Detect which cell encompasses the target text, then output its [x, y] center coordinate. 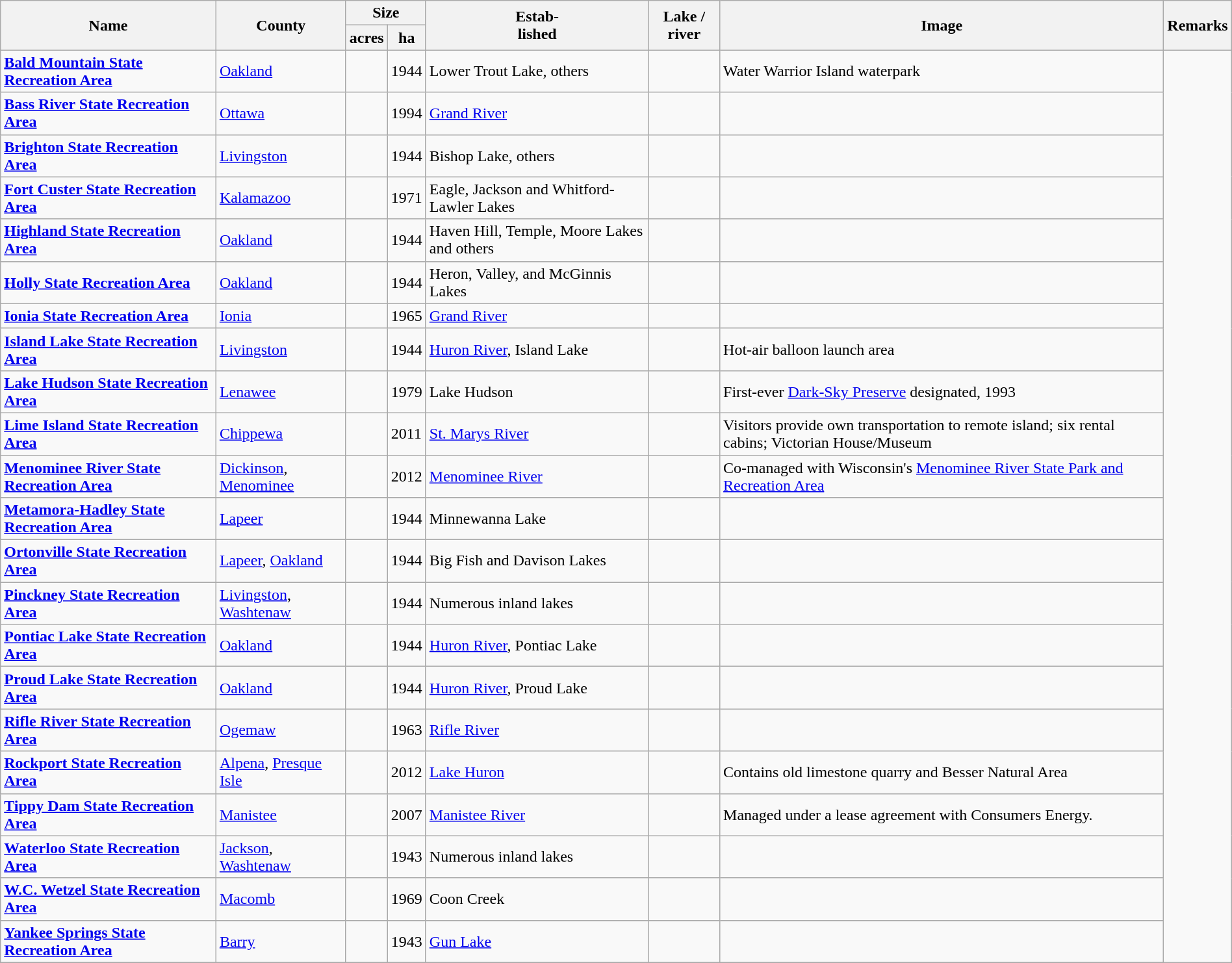
Barry [281, 941]
First-ever Dark-Sky Preserve designated, 1993 [942, 391]
Bishop Lake, others [537, 156]
Lapeer, Oakland [281, 561]
Image [942, 25]
1979 [407, 391]
Managed under a lease agreement with Consumers Energy. [942, 815]
Lake Hudson State Recreation Area [109, 391]
Huron River, Pontiac Lake [537, 646]
Alpena, Presque Isle [281, 772]
Proud Lake State Recreation Area [109, 687]
Hot-air balloon launch area [942, 350]
Huron River, Proud Lake [537, 687]
Ogemaw [281, 730]
Manistee [281, 815]
ha [407, 38]
Holly State Recreation Area [109, 282]
Ionia State Recreation Area [109, 316]
Water Warrior Island waterpark [942, 71]
Coon Creek [537, 899]
1969 [407, 899]
Metamora-Hadley State Recreation Area [109, 519]
Manistee River [537, 815]
Dickinson, Menominee [281, 476]
W.C. Wetzel State Recreation Area [109, 899]
Gun Lake [537, 941]
Lake Huron [537, 772]
Lower Trout Lake, others [537, 71]
2011 [407, 434]
Pontiac Lake State Recreation Area [109, 646]
1994 [407, 113]
Waterloo State Recreation Area [109, 856]
Highland State Recreation Area [109, 240]
Eagle, Jackson and Whitford-Lawler Lakes [537, 198]
Tippy Dam State Recreation Area [109, 815]
St. Marys River [537, 434]
Haven Hill, Temple, Moore Lakes and others [537, 240]
Ionia [281, 316]
1971 [407, 198]
Estab-lished [537, 25]
Visitors provide own transportation to remote island; six rental cabins; Victorian House/Museum [942, 434]
Remarks [1198, 25]
Lake Hudson [537, 391]
Livingston, Washtenaw [281, 603]
Lake / river [684, 25]
2007 [407, 815]
Rockport State Recreation Area [109, 772]
1963 [407, 730]
Name [109, 25]
Bald Mountain State Recreation Area [109, 71]
Minnewanna Lake [537, 519]
Lapeer [281, 519]
Pinckney State Recreation Area [109, 603]
Brighton State Recreation Area [109, 156]
Island Lake State Recreation Area [109, 350]
Menominee River [537, 476]
Heron, Valley, and McGinnis Lakes [537, 282]
Jackson, Washtenaw [281, 856]
Lime Island State Recreation Area [109, 434]
Contains old limestone quarry and Besser Natural Area [942, 772]
Size [386, 13]
Rifle River State Recreation Area [109, 730]
Huron River, Island Lake [537, 350]
Co-managed with Wisconsin's Menominee River State Park and Recreation Area [942, 476]
Menominee River State Recreation Area [109, 476]
Lenawee [281, 391]
Ottawa [281, 113]
County [281, 25]
Big Fish and Davison Lakes [537, 561]
Macomb [281, 899]
Chippewa [281, 434]
1965 [407, 316]
acres [366, 38]
Kalamazoo [281, 198]
Ortonville State Recreation Area [109, 561]
Bass River State Recreation Area [109, 113]
Rifle River [537, 730]
Yankee Springs State Recreation Area [109, 941]
Fort Custer State Recreation Area [109, 198]
